Pinpoint the cell where the given text exists, returning its (x, y) midpoint coordinate. 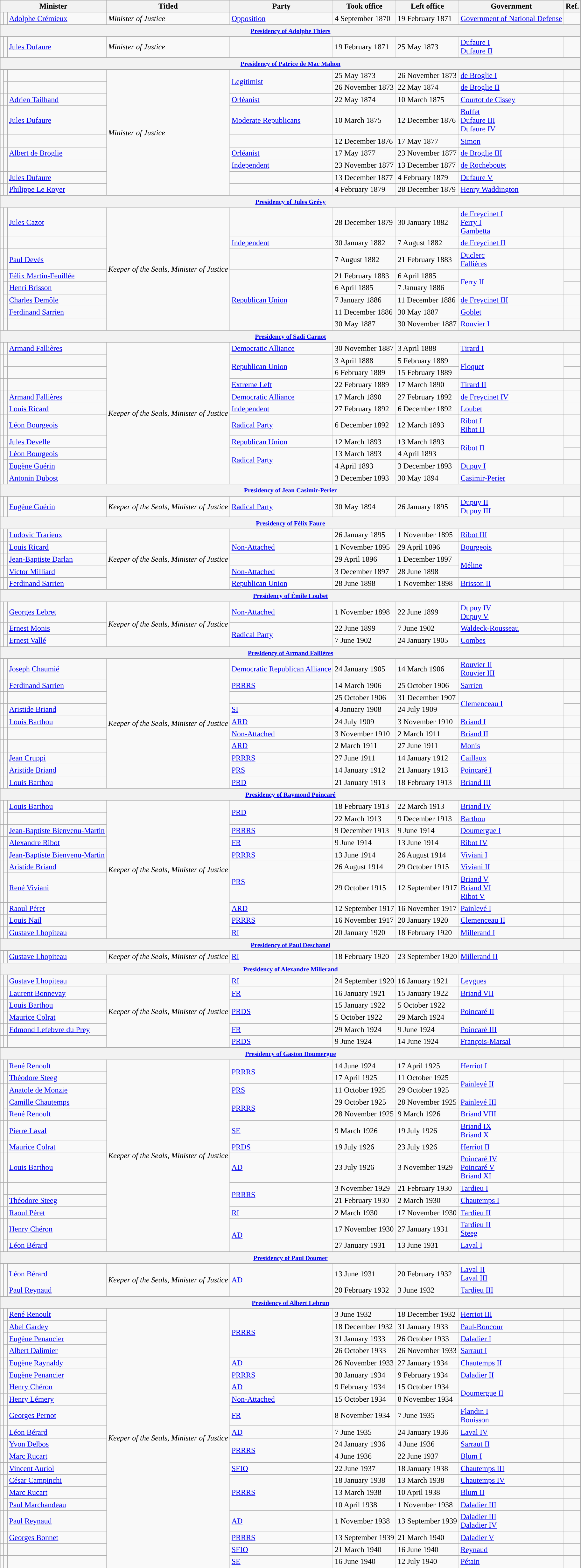
Brisson II (511, 583)
de Freycinet IV (511, 397)
Briand VII (511, 993)
Presidency of Jean Casimir-Perier (290, 490)
Méline (511, 565)
Party (281, 6)
Casimir-Perier (511, 478)
de Broglie II (511, 87)
Ribot III (511, 535)
Dupuy I (511, 466)
Alexandre Ribot (57, 843)
Blum II (511, 1493)
Henry Lémery (57, 1399)
Adolphe Crémieux (57, 18)
Millerand I (511, 933)
Poincaré IVPoincaré VBriand XI (511, 1168)
Laval IILaval III (511, 1274)
Poincaré III (511, 1030)
Paul Devès (57, 260)
4 January 1908 (364, 710)
Presidency of Albert Lebrun (290, 1302)
Poincaré II (511, 1011)
Laval I (511, 1245)
Reynaud (511, 1550)
Ludovic Trarieux (57, 535)
Presidency of Patrice de Mac Mahon (290, 63)
Briand I (511, 722)
Combes (511, 641)
Laurent Bonnevay (57, 993)
Herriot I (511, 1066)
Goblet (511, 312)
Millerand II (511, 957)
SI (281, 710)
Painlevé I (511, 908)
Briand IXBriand X (511, 1130)
Ribot IV (511, 843)
22 February 1889 (364, 385)
Vincent Auriol (57, 1468)
Simon (511, 141)
Democratic Republican Alliance (281, 669)
Eugène Raynaldy (57, 1363)
Presidency of Jules Grévy (290, 202)
Herriot II (511, 1147)
Clemenceau II (511, 920)
Camille Chautemps (57, 1102)
Left office (427, 6)
Laval IV (511, 1432)
Painlevé III (511, 1102)
de Freycinet III (511, 300)
15 February 1889 (427, 372)
Daladier I (511, 1339)
Presidency of Raymond Poincaré (290, 794)
Jules Develle (57, 442)
Poincaré I (511, 770)
Bourgeois (511, 547)
Georges Bonnet (57, 1537)
Moderate Republicans (281, 120)
Georges Lebret (57, 612)
3 December 1897 (364, 571)
Paul Marchandeau (57, 1505)
Presidency of Félix Faure (290, 523)
Titled (168, 6)
Flandin IBouisson (511, 1415)
Floquet (511, 366)
Briand VBriand VIRibot V (511, 888)
30 January 1934 (364, 1375)
Daladier III (511, 1505)
Presidency of Armand Fallières (290, 653)
Abel Gardey (57, 1327)
Presidency of Paul Doumer (290, 1257)
Rouvier IIRouvier III (511, 669)
Ribot II (511, 448)
Doumergue II (511, 1393)
François-Marsal (511, 1042)
de Broglie III (511, 153)
Jean Cruppi (57, 758)
Barthou (511, 818)
12 July 1940 (427, 1562)
Opposition (281, 18)
Briand II (511, 734)
Waldeck-Rousseau (511, 628)
de Freycinet IFerry IGambetta (511, 222)
Tirard II (511, 385)
Jules Cazot (57, 222)
24 September 1920 (364, 981)
Ernest Monis (57, 628)
Government (511, 6)
Herriot III (511, 1315)
Tirard I (511, 348)
BuffetDufaure IIIDufaure IV (511, 120)
31 December 1907 (427, 697)
Anatole de Monzie (57, 1090)
Louis Nail (57, 920)
Briand III (511, 782)
Paul-Boncour (511, 1327)
Sarraut I (511, 1351)
Pierre Laval (57, 1130)
Presidency of Émile Loubet (290, 595)
Tardieu II (511, 1212)
4 September 1870 (364, 18)
Chautemps IV (511, 1481)
Daladier IIIDaladier IV (511, 1521)
Loubet (511, 409)
Legitimist (281, 81)
1 December 1897 (427, 559)
27 January 1934 (427, 1363)
Rouvier I (511, 324)
Chautemps I (511, 1200)
Caillaux (511, 758)
Leygues (511, 981)
Courtot de Cissey (511, 100)
Presidency of Alexandre Millerand (290, 969)
Tardieu I (511, 1188)
Sarraut II (511, 1444)
de Freycinet II (511, 243)
Government of National Defense (511, 18)
Albert Dalimier (57, 1351)
Daladier V (511, 1537)
Ribot IRibot II (511, 426)
Blum I (511, 1456)
Tardieu III (511, 1290)
Sarrien (511, 685)
Dupuy IVDupuy V (511, 612)
Edmond Lefebvre du Prey (57, 1030)
Dupuy IIDupuy III (511, 506)
Chautemps III (511, 1468)
Jean-Baptiste Darlan (57, 559)
Dufaure V (511, 177)
Henri Brisson (57, 288)
Briand IV (511, 806)
René Viviani (57, 888)
Ferry II (511, 282)
Félix Martin-Feuillée (57, 276)
Chautemps II (511, 1363)
DuclercFallières (511, 260)
Antonin Dubost (57, 478)
Doumergue I (511, 831)
Henry Waddington (511, 190)
Briand VIII (511, 1114)
Presidency of Gaston Doumergue (290, 1054)
Adrien Tailhand (57, 100)
Georges Pernot (57, 1415)
23 September 1920 (427, 957)
Daladier II (511, 1375)
6 February 1889 (364, 372)
Albert de Broglie (57, 153)
Extreme Left (281, 385)
de Broglie I (511, 75)
Presidency of Paul Deschanel (290, 945)
Charles Demôle (57, 300)
Presidency of Adolphe Thiers (290, 31)
César Campinchi (57, 1481)
Painlevé II (511, 1084)
Presidency of Sadi Carnot (290, 336)
Joseph Chaumié (57, 669)
Pétain (511, 1562)
Yvon Delbos (57, 1444)
Took office (364, 6)
Victor Milliard (57, 571)
Tardieu IISteeg (511, 1229)
Dufaure IDufaure II (511, 47)
Minister (53, 6)
Ernest Vallé (57, 641)
de Rochebouët (511, 165)
Philippe Le Royer (57, 190)
Ref. (572, 6)
Monis (511, 746)
Viviani I (511, 855)
Clemenceau I (511, 704)
Viviani II (511, 867)
5 February 1889 (427, 360)
